Capture the cell that displays the provided text and extract its [x, y] central coordinate. 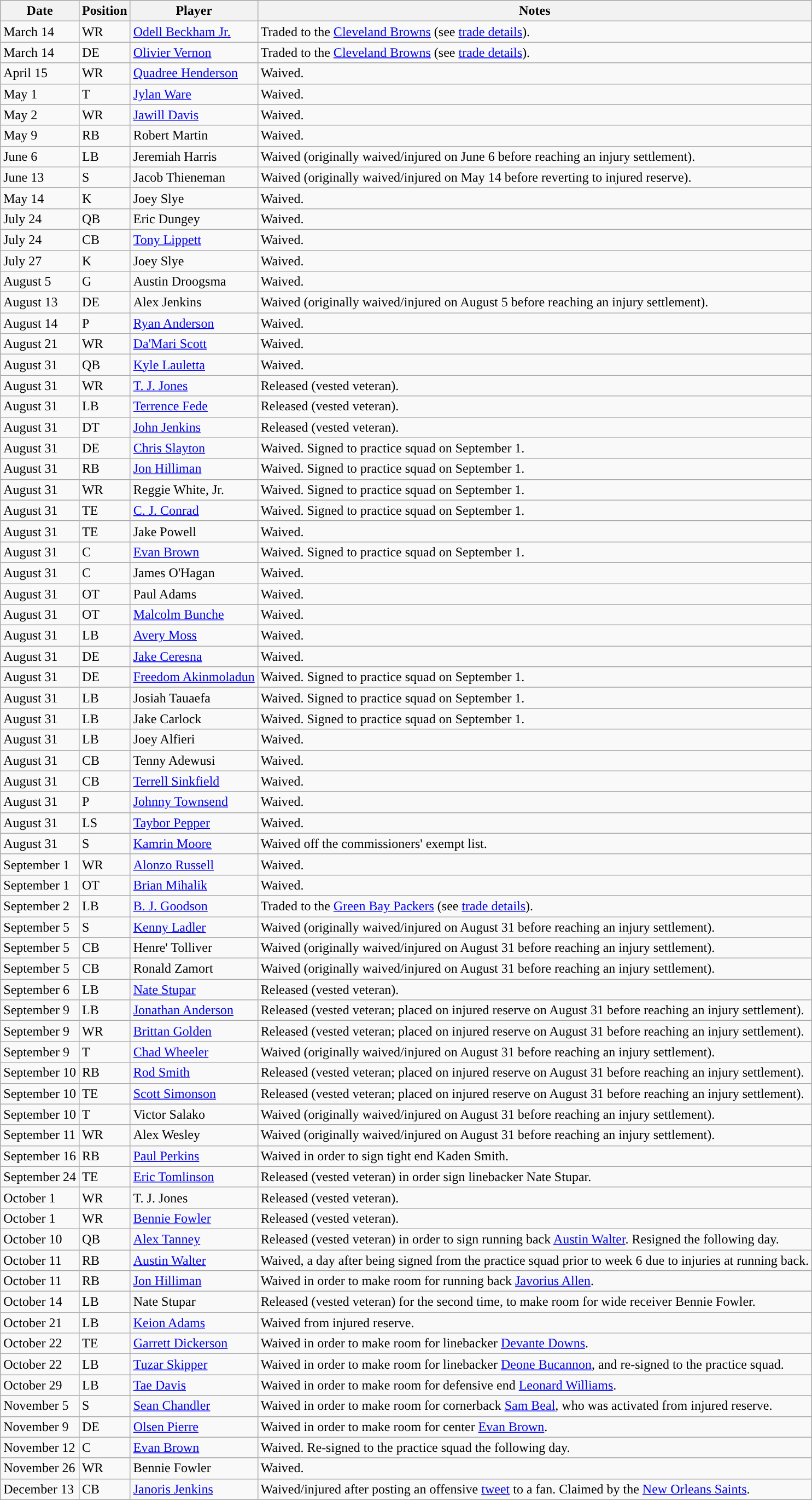
Johnny Townsend [194, 802]
June 13 [40, 177]
Garrett Dickerson [194, 1344]
Jonathan Anderson [194, 1010]
Alex Wesley [194, 1135]
October 21 [40, 1323]
LS [104, 823]
August 13 [40, 303]
Waived in order to make room for center Evan Brown. [535, 1427]
Avery Moss [194, 636]
Eric Tomlinson [194, 1177]
September 2 [40, 906]
Waived. Re-signed to the practice squad the following day. [535, 1447]
Jawill Davis [194, 115]
September 24 [40, 1177]
Chad Wheeler [194, 1052]
Tae Davis [194, 1385]
Tony Lippett [194, 240]
October 14 [40, 1302]
December 13 [40, 1489]
Notes [535, 11]
Waived in order to make room for cornerback Sam Beal, who was activated from injured reserve. [535, 1406]
Austin Droogsma [194, 282]
Paul Perkins [194, 1156]
Sean Chandler [194, 1406]
Freedom Akinmoladun [194, 677]
Terrence Fede [194, 406]
Taybor Pepper [194, 823]
Brian Mihalik [194, 885]
Alex Tanney [194, 1239]
Waived, a day after being signed from the practice squad prior to week 6 due to injuries at running back. [535, 1260]
Eric Dungey [194, 219]
C. J. Conrad [194, 510]
Alex Jenkins [194, 303]
Player [194, 11]
Waived/injured after posting an offensive tweet to a fan. Claimed by the New Orleans Saints. [535, 1489]
August 14 [40, 323]
Kamrin Moore [194, 844]
Date [40, 11]
Kyle Lauletta [194, 365]
Traded to the Green Bay Packers (see trade details). [535, 906]
Joey Alfieri [194, 740]
G [104, 282]
Tuzar Skipper [194, 1364]
Janoris Jenkins [194, 1489]
Olsen Pierre [194, 1427]
DT [104, 427]
Malcolm Bunche [194, 615]
Waived off the commissioners' exempt list. [535, 844]
Austin Walter [194, 1260]
Robert Martin [194, 136]
Waived (originally waived/injured on August 5 before reaching an injury settlement). [535, 303]
Keion Adams [194, 1323]
Scott Simonson [194, 1094]
Waived in order to make room for defensive end Leonard Williams. [535, 1385]
Reggie White, Jr. [194, 490]
Brittan Golden [194, 1031]
April 15 [40, 73]
Rod Smith [194, 1073]
Released (vested veteran) in order to sign running back Austin Walter. Resigned the following day. [535, 1239]
Chris Slayton [194, 448]
Josiah Tauaefa [194, 698]
Waived (originally waived/injured on May 14 before reverting to injured reserve). [535, 177]
Olivier Vernon [194, 53]
November 5 [40, 1406]
September 16 [40, 1156]
B. J. Goodson [194, 906]
Tenny Adewusi [194, 760]
Ryan Anderson [194, 323]
Terrell Sinkfield [194, 781]
Da'Mari Scott [194, 344]
John Jenkins [194, 427]
May 1 [40, 94]
Waived (originally waived/injured on June 6 before reaching an injury settlement). [535, 156]
August 21 [40, 344]
Waived in order to make room for running back Javorius Allen. [535, 1281]
November 12 [40, 1447]
Henre' Tolliver [194, 948]
November 9 [40, 1427]
Released (vested veteran) in order sign linebacker Nate Stupar. [535, 1177]
September 11 [40, 1135]
Jake Powell [194, 531]
Odell Beckham Jr. [194, 32]
Jacob Thieneman [194, 177]
Waived from injured reserve. [535, 1323]
Alonzo Russell [194, 864]
Jake Ceresna [194, 656]
Position [104, 11]
Quadree Henderson [194, 73]
James O'Hagan [194, 573]
Waived in order to make room for linebacker Devante Downs. [535, 1344]
Ronald Zamort [194, 969]
November 26 [40, 1468]
Waived in order to make room for linebacker Deone Bucannon, and re-signed to the practice squad. [535, 1364]
September 6 [40, 990]
August 5 [40, 282]
Released (vested veteran) for the second time, to make room for wide receiver Bennie Fowler. [535, 1302]
Jake Carlock [194, 719]
Paul Adams [194, 594]
October 29 [40, 1385]
October 10 [40, 1239]
May 2 [40, 115]
July 27 [40, 261]
Jylan Ware [194, 94]
Kenny Ladler [194, 927]
Jeremiah Harris [194, 156]
May 14 [40, 198]
Waived in order to sign tight end Kaden Smith. [535, 1156]
May 9 [40, 136]
June 6 [40, 156]
Victor Salako [194, 1114]
